Return the [x, y] coordinate for the center point of the cell that contains the specified text.  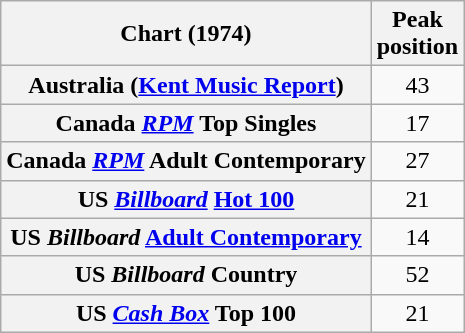
43 [417, 85]
Peakposition [417, 34]
52 [417, 275]
US Cash Box Top 100 [186, 313]
US Billboard Country [186, 275]
27 [417, 161]
Australia (Kent Music Report) [186, 85]
Chart (1974) [186, 34]
14 [417, 237]
US Billboard Hot 100 [186, 199]
17 [417, 123]
Canada RPM Top Singles [186, 123]
Canada RPM Adult Contemporary [186, 161]
US Billboard Adult Contemporary [186, 237]
